Search for the cell housing the specified text and yield its [x, y] center coordinate. 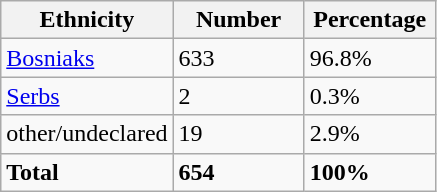
Total [87, 172]
633 [238, 58]
2.9% [370, 134]
2 [238, 96]
96.8% [370, 58]
654 [238, 172]
100% [370, 172]
Ethnicity [87, 20]
Number [238, 20]
other/undeclared [87, 134]
0.3% [370, 96]
Percentage [370, 20]
19 [238, 134]
Bosniaks [87, 58]
Serbs [87, 96]
